Identify which cell holds the provided text, then report its [X, Y] central coordinate. 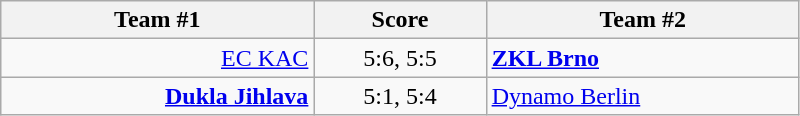
Dynamo Berlin [642, 96]
Team #2 [642, 20]
5:1, 5:4 [400, 96]
Score [400, 20]
Dukla Jihlava [158, 96]
Team #1 [158, 20]
5:6, 5:5 [400, 58]
ZKL Brno [642, 58]
EC KAC [158, 58]
